Detect which cell encompasses the target text, then output its [X, Y] center coordinate. 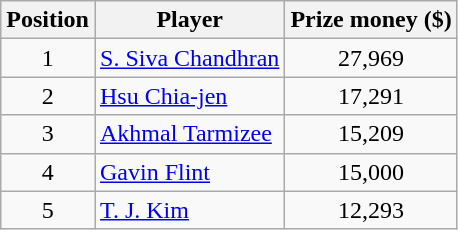
5 [48, 210]
27,969 [371, 58]
Akhmal Tarmizee [189, 134]
3 [48, 134]
Prize money ($) [371, 20]
2 [48, 96]
S. Siva Chandhran [189, 58]
T. J. Kim [189, 210]
15,000 [371, 172]
4 [48, 172]
12,293 [371, 210]
Player [189, 20]
Hsu Chia-jen [189, 96]
Position [48, 20]
15,209 [371, 134]
1 [48, 58]
17,291 [371, 96]
Gavin Flint [189, 172]
